Search for the cell housing the specified text and yield its (X, Y) center coordinate. 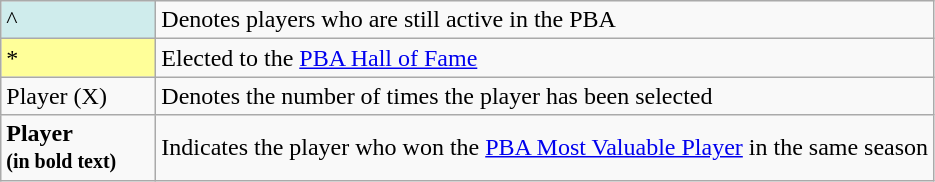
Indicates the player who won the PBA Most Valuable Player in the same season (545, 148)
* (78, 58)
Player (X) (78, 96)
Denotes the number of times the player has been selected (545, 96)
Elected to the PBA Hall of Fame (545, 58)
Player(in bold text) (78, 148)
Denotes players who are still active in the PBA (545, 20)
^ (78, 20)
